Detect which cell encompasses the target text, then output its [X, Y] center coordinate. 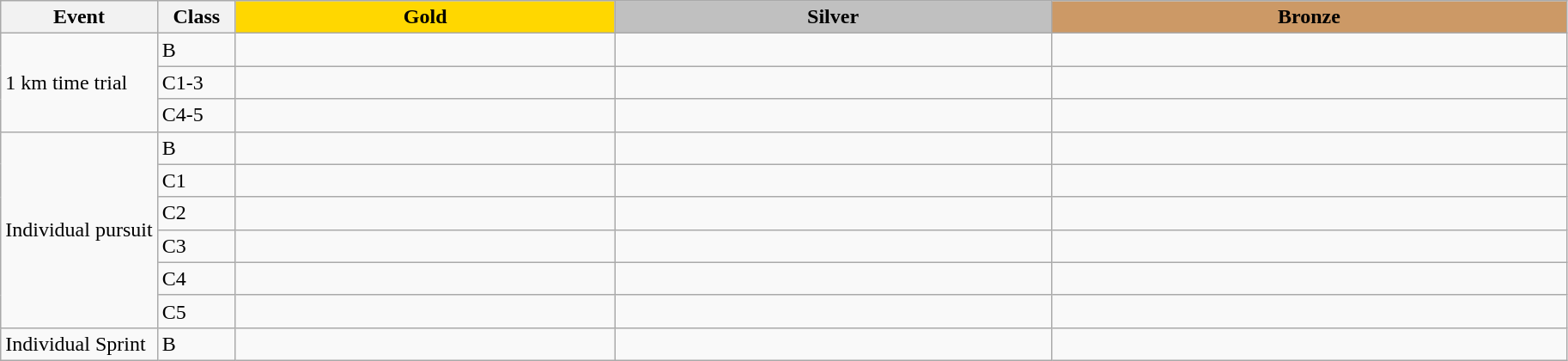
Gold [425, 17]
C1-3 [196, 83]
Silver [833, 17]
C5 [196, 311]
C2 [196, 213]
Individual Sprint [79, 344]
C4-5 [196, 115]
Bronze [1309, 17]
Event [79, 17]
Class [196, 17]
C1 [196, 180]
C3 [196, 246]
C4 [196, 278]
Individual pursuit [79, 229]
1 km time trial [79, 83]
